Detect which cell encompasses the target text, then output its (X, Y) center coordinate. 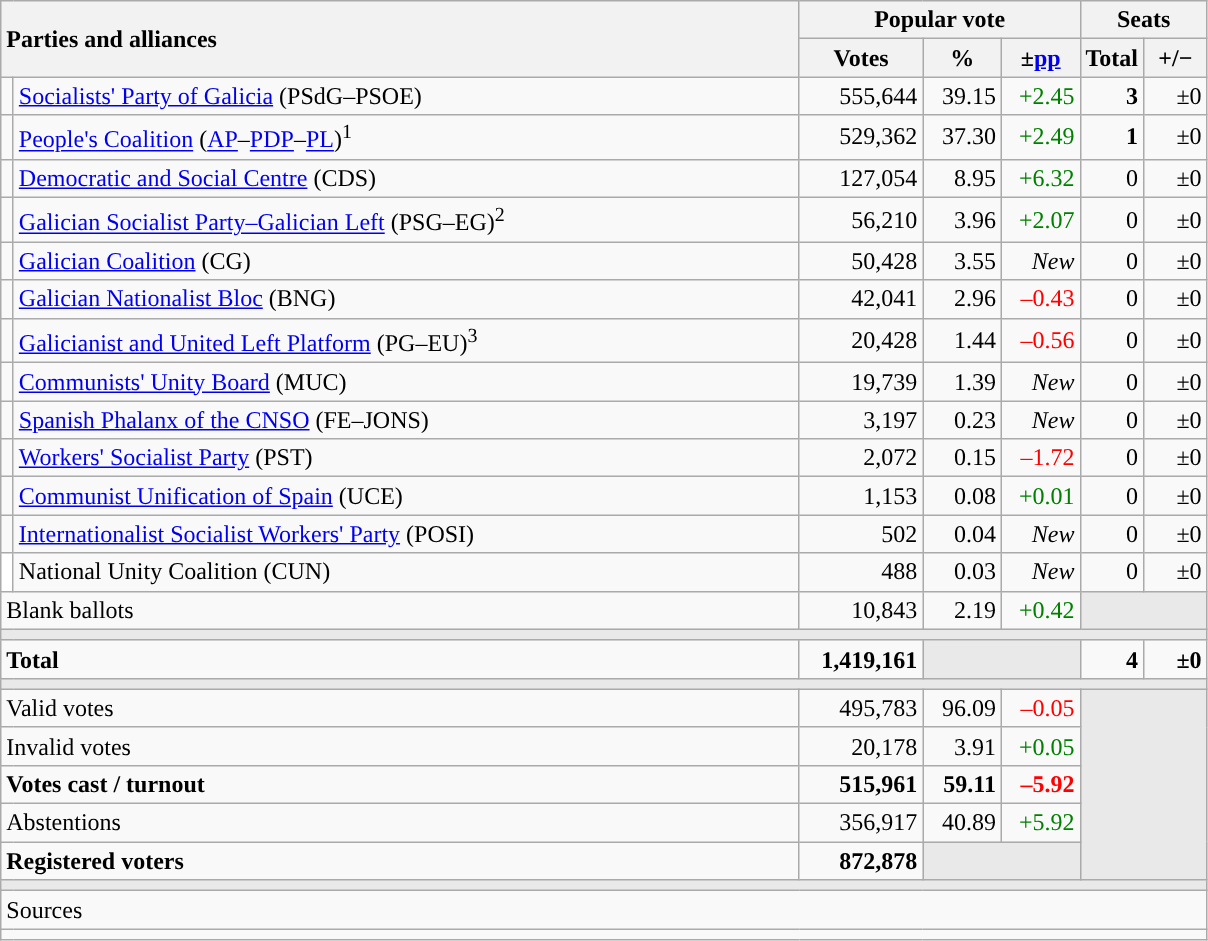
3.55 (962, 261)
Seats (1144, 20)
+0.42 (1040, 610)
±pp (1040, 58)
+5.92 (1040, 823)
National Unity Coalition (CUN) (406, 572)
+0.01 (1040, 496)
Internationalist Socialist Workers' Party (POSI) (406, 534)
Popular vote (940, 20)
0.04 (962, 534)
People's Coalition (AP–PDP–PL)1 (406, 138)
–0.43 (1040, 299)
1,153 (861, 496)
0.03 (962, 572)
555,644 (861, 96)
Galician Nationalist Bloc (BNG) (406, 299)
0.23 (962, 420)
Votes (861, 58)
Democratic and Social Centre (CDS) (406, 178)
488 (861, 572)
Socialists' Party of Galicia (PSdG–PSOE) (406, 96)
37.30 (962, 138)
1.39 (962, 382)
40.89 (962, 823)
–0.56 (1040, 340)
39.15 (962, 96)
–0.05 (1040, 708)
Galician Coalition (CG) (406, 261)
Invalid votes (400, 746)
Parties and alliances (400, 39)
42,041 (861, 299)
20,428 (861, 340)
Workers' Socialist Party (PST) (406, 458)
2,072 (861, 458)
Galician Socialist Party–Galician Left (PSG–EG)2 (406, 220)
2.96 (962, 299)
Communists' Unity Board (MUC) (406, 382)
–5.92 (1040, 785)
0.08 (962, 496)
1,419,161 (861, 659)
56,210 (861, 220)
50,428 (861, 261)
+0.05 (1040, 746)
1.44 (962, 340)
Sources (604, 910)
0.15 (962, 458)
872,878 (861, 861)
3.91 (962, 746)
495,783 (861, 708)
127,054 (861, 178)
Abstentions (400, 823)
+2.45 (1040, 96)
59.11 (962, 785)
+2.07 (1040, 220)
8.95 (962, 178)
Communist Unification of Spain (UCE) (406, 496)
3.96 (962, 220)
1 (1112, 138)
19,739 (861, 382)
+6.32 (1040, 178)
Valid votes (400, 708)
2.19 (962, 610)
% (962, 58)
20,178 (861, 746)
3,197 (861, 420)
Spanish Phalanx of the CNSO (FE–JONS) (406, 420)
4 (1112, 659)
+2.49 (1040, 138)
356,917 (861, 823)
529,362 (861, 138)
–1.72 (1040, 458)
3 (1112, 96)
Votes cast / turnout (400, 785)
502 (861, 534)
Galicianist and United Left Platform (PG–EU)3 (406, 340)
Registered voters (400, 861)
10,843 (861, 610)
Blank ballots (400, 610)
96.09 (962, 708)
515,961 (861, 785)
+/− (1176, 58)
